Scan for the cell matching the given text and deliver its [x, y] coordinate at center. 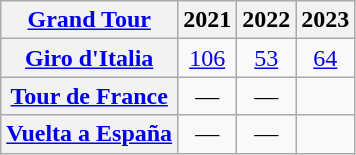
Giro d'Italia [90, 58]
64 [326, 58]
Tour de France [90, 96]
2021 [208, 20]
53 [266, 58]
Vuelta a España [90, 134]
2022 [266, 20]
2023 [326, 20]
106 [208, 58]
Grand Tour [90, 20]
